Capture the cell that displays the provided text and extract its (X, Y) central coordinate. 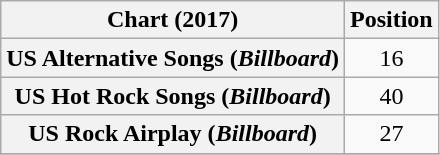
US Hot Rock Songs (Billboard) (173, 96)
40 (392, 96)
Position (392, 20)
US Alternative Songs (Billboard) (173, 58)
Chart (2017) (173, 20)
16 (392, 58)
US Rock Airplay (Billboard) (173, 134)
27 (392, 134)
